Identify which cell holds the provided text, then report its [X, Y] central coordinate. 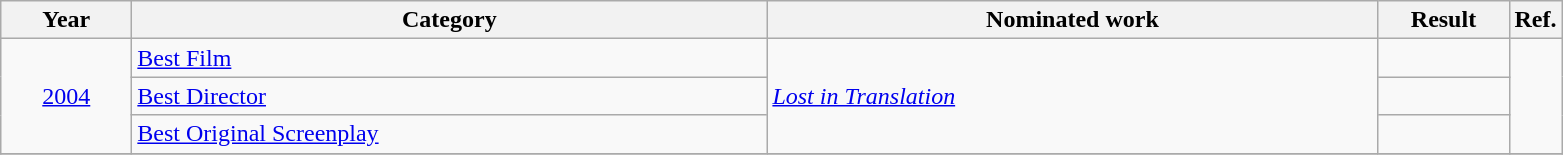
Category [450, 20]
2004 [66, 96]
Nominated work [1072, 20]
Result [1444, 20]
Ref. [1536, 20]
Best Director [450, 96]
Year [66, 20]
Best Original Screenplay [450, 134]
Lost in Translation [1072, 96]
Best Film [450, 58]
